Return the (x, y) coordinate for the center point of the cell that contains the specified text.  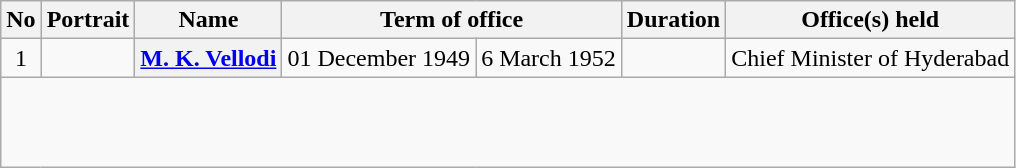
No (21, 20)
Portrait (88, 20)
Duration (673, 20)
Term of office (452, 20)
M. K. Vellodi (208, 58)
Chief Minister of Hyderabad (870, 58)
1 (21, 58)
Office(s) held (870, 20)
Name (208, 20)
6 March 1952 (549, 58)
01 December 1949 (379, 58)
